Scan for the cell matching the given text and deliver its [X, Y] coordinate at center. 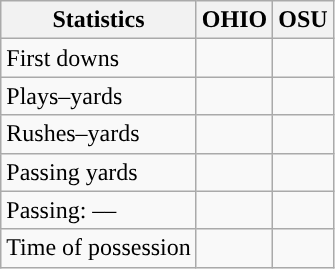
Rushes–yards [99, 134]
Plays–yards [99, 96]
OSU [303, 20]
First downs [99, 58]
OHIO [234, 20]
Passing yards [99, 172]
Time of possession [99, 248]
Passing: –– [99, 210]
Statistics [99, 20]
